Return [X, Y] of the center of cell containing provided text 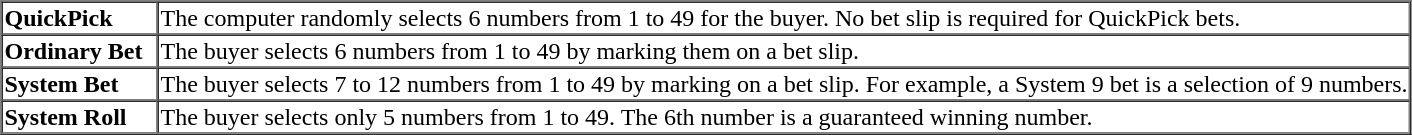
The buyer selects 6 numbers from 1 to 49 by marking them on a bet slip. [784, 50]
System Roll [80, 116]
The buyer selects 7 to 12 numbers from 1 to 49 by marking on a bet slip. For example, a System 9 bet is a selection of 9 numbers. [784, 84]
System Bet [80, 84]
The computer randomly selects 6 numbers from 1 to 49 for the buyer. No bet slip is required for QuickPick bets. [784, 18]
Ordinary Bet [80, 50]
The buyer selects only 5 numbers from 1 to 49. The 6th number is a guaranteed winning number. [784, 116]
QuickPick [80, 18]
